From the cell containing the given text, extract its center point as [X, Y] coordinate. 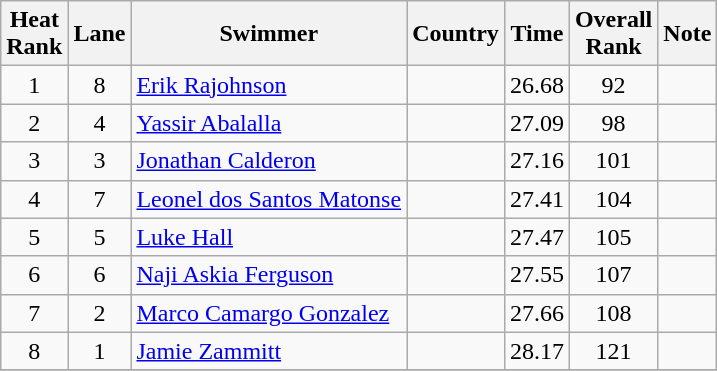
Yassir Abalalla [269, 123]
121 [613, 351]
Heat Rank [34, 34]
Marco Camargo Gonzalez [269, 313]
Time [536, 34]
98 [613, 123]
105 [613, 237]
101 [613, 161]
27.09 [536, 123]
Luke Hall [269, 237]
27.55 [536, 275]
27.41 [536, 199]
27.16 [536, 161]
Jonathan Calderon [269, 161]
28.17 [536, 351]
27.47 [536, 237]
Leonel dos Santos Matonse [269, 199]
26.68 [536, 85]
Note [688, 34]
107 [613, 275]
104 [613, 199]
Jamie Zammitt [269, 351]
OverallRank [613, 34]
27.66 [536, 313]
Naji Askia Ferguson [269, 275]
92 [613, 85]
Country [456, 34]
Erik Rajohnson [269, 85]
Swimmer [269, 34]
Lane [100, 34]
108 [613, 313]
